Pinpoint the cell where the given text exists, returning its (X, Y) midpoint coordinate. 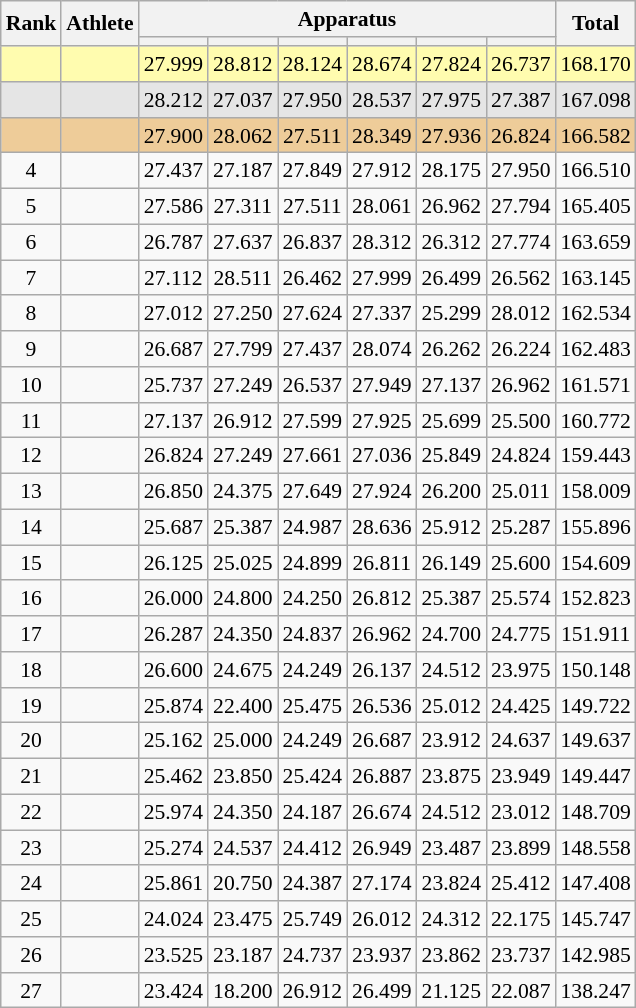
23.937 (382, 955)
23.012 (520, 813)
9 (32, 349)
152.823 (596, 599)
25.274 (174, 848)
24.537 (242, 848)
27.912 (382, 171)
24.387 (312, 884)
5 (32, 207)
25.012 (452, 706)
158.009 (596, 492)
Rank (32, 24)
26.012 (382, 919)
24.800 (242, 599)
28.674 (382, 64)
27.794 (520, 207)
28.537 (382, 100)
15 (32, 563)
25 (32, 919)
24.187 (312, 813)
154.609 (596, 563)
27.824 (452, 64)
10 (32, 385)
27.037 (242, 100)
7 (32, 278)
24.312 (452, 919)
25.600 (520, 563)
28.074 (382, 349)
27.900 (174, 136)
23 (32, 848)
22.175 (520, 919)
26.737 (520, 64)
28.124 (312, 64)
25.974 (174, 813)
28.012 (520, 314)
26.787 (174, 243)
26.887 (382, 777)
25.737 (174, 385)
13 (32, 492)
166.510 (596, 171)
148.709 (596, 813)
22.400 (242, 706)
26 (32, 955)
148.558 (596, 848)
17 (32, 634)
27.599 (312, 421)
24.737 (312, 955)
24.899 (312, 563)
161.571 (596, 385)
23.824 (452, 884)
25.912 (452, 528)
6 (32, 243)
27.311 (242, 207)
26.287 (174, 634)
23.975 (520, 670)
27.012 (174, 314)
Total (596, 24)
27.799 (242, 349)
27.949 (382, 385)
19 (32, 706)
145.747 (596, 919)
165.405 (596, 207)
12 (32, 456)
24.824 (520, 456)
11 (32, 421)
27.637 (242, 243)
27.774 (520, 243)
24.250 (312, 599)
26.812 (382, 599)
162.534 (596, 314)
151.911 (596, 634)
25.299 (452, 314)
27.924 (382, 492)
168.170 (596, 64)
26.499 (452, 278)
28.212 (174, 100)
167.098 (596, 100)
26.462 (312, 278)
28.812 (242, 64)
163.659 (596, 243)
26.562 (520, 278)
27.936 (452, 136)
26.912 (242, 421)
26.674 (382, 813)
23.187 (242, 955)
27.250 (242, 314)
25.475 (312, 706)
26.200 (452, 492)
24 (32, 884)
24.425 (520, 706)
163.145 (596, 278)
28.062 (242, 136)
24.637 (520, 741)
26.312 (452, 243)
28.349 (382, 136)
25.287 (520, 528)
4 (32, 171)
25.424 (312, 777)
25.574 (520, 599)
27.036 (382, 456)
27.387 (520, 100)
25.687 (174, 528)
25.861 (174, 884)
26.224 (520, 349)
27.112 (174, 278)
25.874 (174, 706)
25.462 (174, 777)
28.511 (242, 278)
162.483 (596, 349)
28.175 (452, 171)
24.412 (312, 848)
22 (32, 813)
149.447 (596, 777)
25.000 (242, 741)
23.875 (452, 777)
26.850 (174, 492)
27.661 (312, 456)
25.699 (452, 421)
24.024 (174, 919)
155.896 (596, 528)
20.750 (242, 884)
25.025 (242, 563)
23.487 (452, 848)
23.949 (520, 777)
8 (32, 314)
26.837 (312, 243)
147.408 (596, 884)
21 (32, 777)
27.624 (312, 314)
24.837 (312, 634)
27.586 (174, 207)
27.925 (382, 421)
26.149 (452, 563)
26.536 (382, 706)
160.772 (596, 421)
142.985 (596, 955)
23.899 (520, 848)
150.148 (596, 670)
24.775 (520, 634)
23.850 (242, 777)
27.849 (312, 171)
24.987 (312, 528)
159.443 (596, 456)
23.912 (452, 741)
Athlete (100, 24)
20 (32, 741)
23.862 (452, 955)
23.737 (520, 955)
27.649 (312, 492)
26.537 (312, 385)
26.262 (452, 349)
Apparatus (348, 19)
25.500 (520, 421)
24.700 (452, 634)
23.475 (242, 919)
25.749 (312, 919)
166.582 (596, 136)
28.312 (382, 243)
25.162 (174, 741)
27.337 (382, 314)
26.137 (382, 670)
26.600 (174, 670)
16 (32, 599)
27.174 (382, 884)
18 (32, 670)
23.525 (174, 955)
26.811 (382, 563)
26.125 (174, 563)
25.011 (520, 492)
27.187 (242, 171)
26.000 (174, 599)
25.412 (520, 884)
14 (32, 528)
149.722 (596, 706)
25.849 (452, 456)
149.637 (596, 741)
24.375 (242, 492)
27.975 (452, 100)
24.675 (242, 670)
28.061 (382, 207)
26.949 (382, 848)
28.636 (382, 528)
